Scan for the cell matching the given text and deliver its (X, Y) coordinate at center. 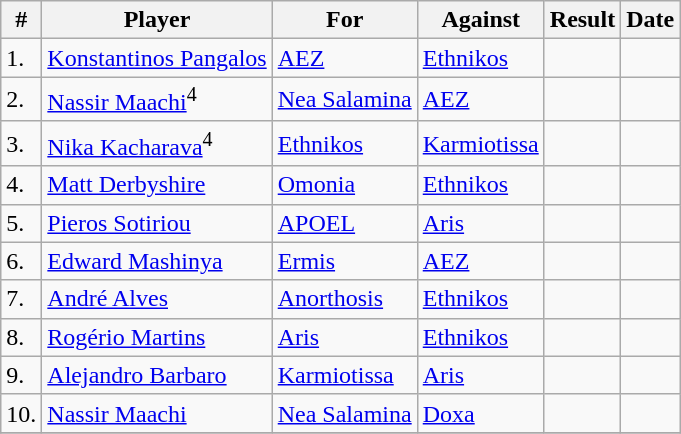
André Alves (157, 299)
Edward Mashinya (157, 261)
Date (650, 20)
10. (22, 413)
Ermis (344, 261)
2. (22, 100)
Alejandro Barbaro (157, 375)
3. (22, 144)
5. (22, 223)
Against (480, 20)
# (22, 20)
Nassir Maachi (157, 413)
Omonia (344, 185)
1. (22, 58)
Player (157, 20)
Rogério Martins (157, 337)
For (344, 20)
7. (22, 299)
9. (22, 375)
Nika Kacharava4 (157, 144)
Doxa (480, 413)
Konstantinos Pangalos (157, 58)
Result (582, 20)
Matt Derbyshire (157, 185)
Nassir Maachi4 (157, 100)
6. (22, 261)
APOEL (344, 223)
Anorthosis (344, 299)
Pieros Sotiriou (157, 223)
8. (22, 337)
4. (22, 185)
